Capture the cell that displays the provided text and extract its [X, Y] central coordinate. 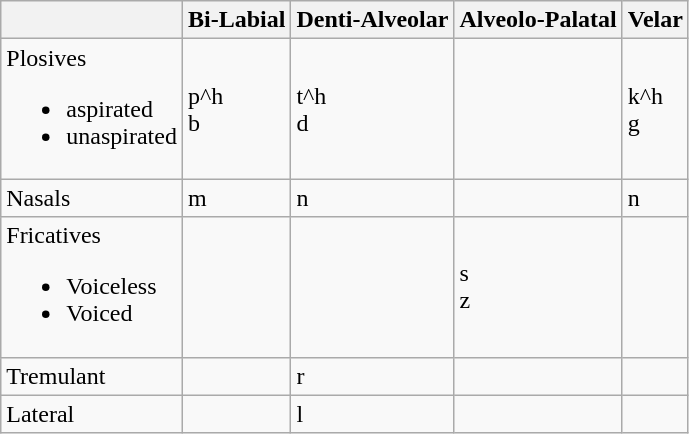
Alveolo-Palatal [538, 20]
Lateral [92, 414]
p^hb [236, 109]
Nasals [92, 198]
Plosivesaspiratedunaspirated [92, 109]
l [372, 414]
sz [538, 287]
FricativesVoicelessVoiced [92, 287]
t^hd [372, 109]
Tremulant [92, 376]
m [236, 198]
Bi-Labial [236, 20]
Denti-Alveolar [372, 20]
Velar [655, 20]
k^hg [655, 109]
r [372, 376]
